Provide the [x, y] coordinate of the cell's center where the given text is located.  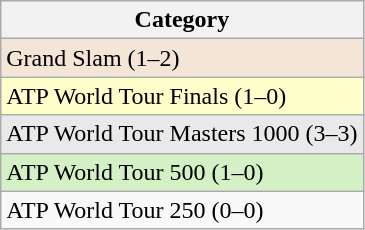
ATP World Tour Masters 1000 (3–3) [182, 134]
ATP World Tour Finals (1–0) [182, 96]
ATP World Tour 500 (1–0) [182, 172]
ATP World Tour 250 (0–0) [182, 210]
Category [182, 20]
Grand Slam (1–2) [182, 58]
